From the cell containing the given text, extract its center point as (x, y) coordinate. 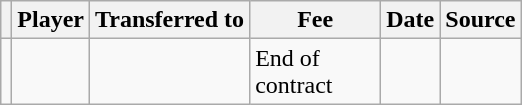
Fee (316, 20)
Date (410, 20)
End of contract (316, 72)
Source (480, 20)
Player (51, 20)
Transferred to (170, 20)
